From the cell containing the given text, extract its center point as (X, Y) coordinate. 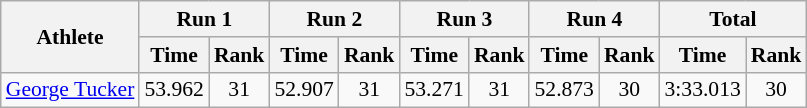
52.907 (304, 90)
Athlete (70, 36)
52.873 (564, 90)
53.962 (174, 90)
George Tucker (70, 90)
Total (734, 19)
Run 1 (204, 19)
3:33.013 (703, 90)
53.271 (434, 90)
Run 4 (594, 19)
Run 3 (464, 19)
Run 2 (334, 19)
